From the cell containing the given text, extract its center point as [x, y] coordinate. 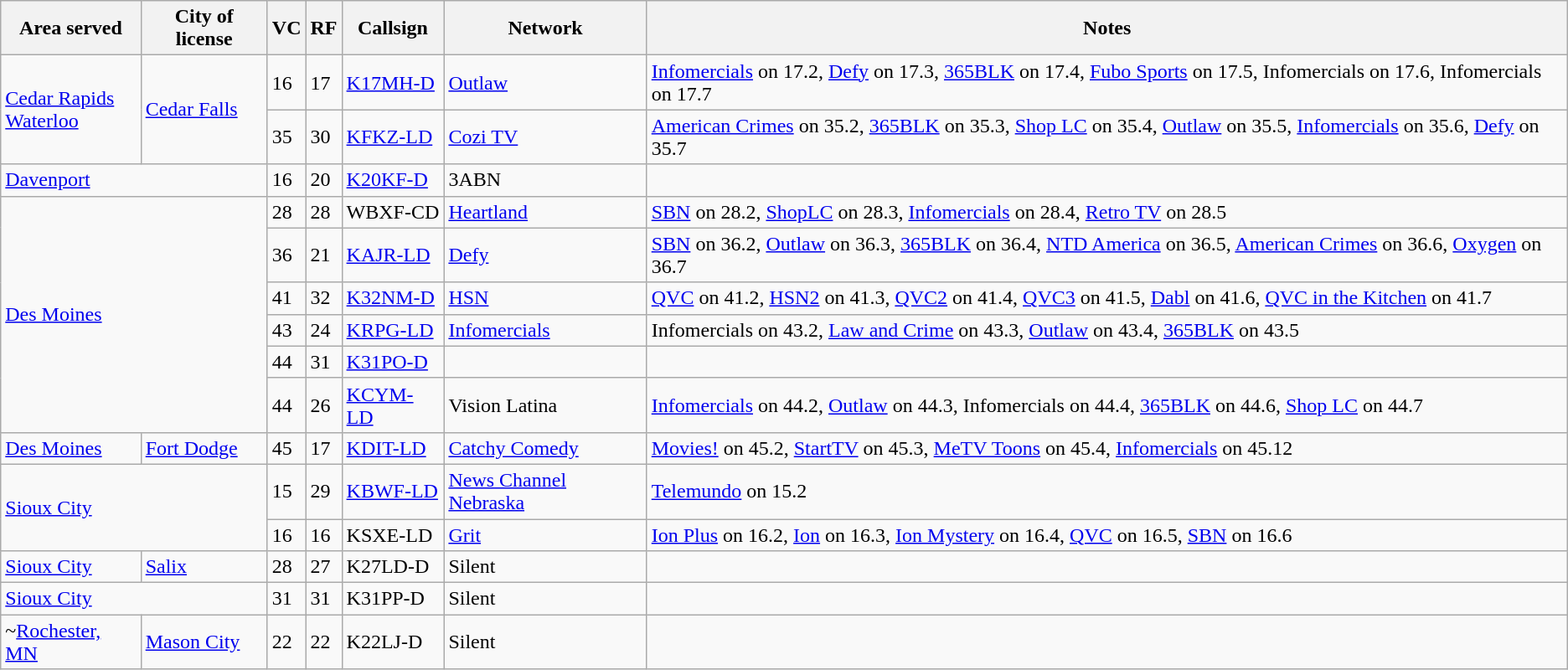
K27LD-D [393, 567]
HSN [545, 298]
Outlaw [545, 82]
KCYM-LD [393, 405]
News Channel Nebraska [545, 491]
Infomercials on 43.2, Law and Crime on 43.3, Outlaw on 43.4, 365BLK on 43.5 [1107, 330]
KBWF-LD [393, 491]
21 [323, 255]
KRPG-LD [393, 330]
KAJR-LD [393, 255]
Telemundo on 15.2 [1107, 491]
~Rochester, MN [70, 642]
K31PO-D [393, 362]
24 [323, 330]
Vision Latina [545, 405]
Catchy Comedy [545, 448]
Callsign [393, 28]
SBN on 28.2, ShopLC on 28.3, Infomercials on 28.4, Retro TV on 28.5 [1107, 212]
VC [286, 28]
Infomercials on 17.2, Defy on 17.3, 365BLK on 17.4, Fubo Sports on 17.5, Infomercials on 17.6, Infomercials on 17.7 [1107, 82]
41 [286, 298]
Cozi TV [545, 137]
43 [286, 330]
Salix [204, 567]
KDIT-LD [393, 448]
15 [286, 491]
45 [286, 448]
K22LJ-D [393, 642]
WBXF-CD [393, 212]
36 [286, 255]
RF [323, 28]
K31PP-D [393, 599]
K17MH-D [393, 82]
Cedar Falls [204, 110]
27 [323, 567]
35 [286, 137]
32 [323, 298]
KFKZ-LD [393, 137]
Grit [545, 535]
Defy [545, 255]
K20KF-D [393, 180]
K32NM-D [393, 298]
Area served [70, 28]
Ion Plus on 16.2, Ion on 16.3, Ion Mystery on 16.4, QVC on 16.5, SBN on 16.6 [1107, 535]
Infomercials [545, 330]
Heartland [545, 212]
Network [545, 28]
Infomercials on 44.2, Outlaw on 44.3, Infomercials on 44.4, 365BLK on 44.6, Shop LC on 44.7 [1107, 405]
Cedar RapidsWaterloo [70, 110]
Notes [1107, 28]
Davenport [134, 180]
KSXE-LD [393, 535]
SBN on 36.2, Outlaw on 36.3, 365BLK on 36.4, NTD America on 36.5, American Crimes on 36.6, Oxygen on 36.7 [1107, 255]
City of license [204, 28]
20 [323, 180]
Movies! on 45.2, StartTV on 45.3, MeTV Toons on 45.4, Infomercials on 45.12 [1107, 448]
29 [323, 491]
Mason City [204, 642]
QVC on 41.2, HSN2 on 41.3, QVC2 on 41.4, QVC3 on 41.5, Dabl on 41.6, QVC in the Kitchen on 41.7 [1107, 298]
3ABN [545, 180]
Fort Dodge [204, 448]
26 [323, 405]
30 [323, 137]
American Crimes on 35.2, 365BLK on 35.3, Shop LC on 35.4, Outlaw on 35.5, Infomercials on 35.6, Defy on 35.7 [1107, 137]
